Identify which cell holds the provided text, then report its [x, y] central coordinate. 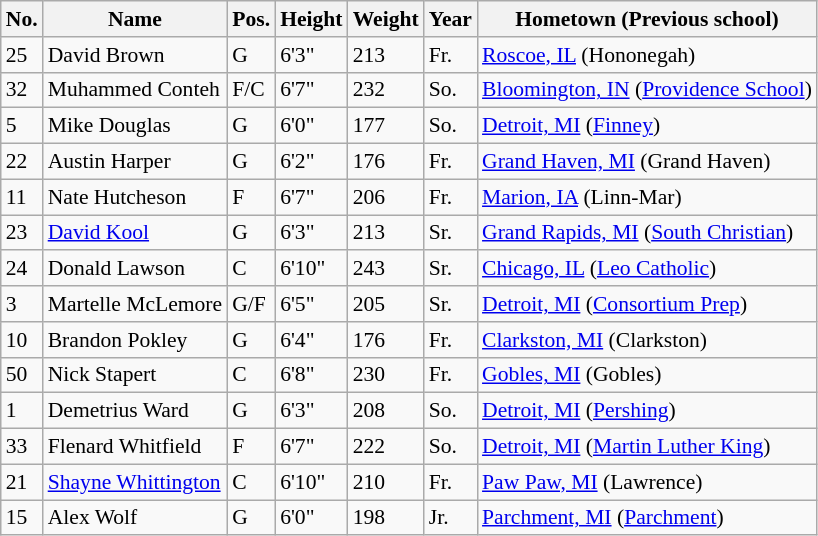
Gobles, MI (Gobles) [647, 375]
Alex Wolf [136, 518]
Clarkston, MI (Clarkston) [647, 340]
Chicago, IL (Leo Catholic) [647, 269]
Jr. [450, 518]
50 [22, 375]
Martelle McLemore [136, 304]
15 [22, 518]
Hometown (Previous school) [647, 19]
Detroit, MI (Martin Luther King) [647, 447]
24 [22, 269]
21 [22, 482]
230 [386, 375]
208 [386, 411]
1 [22, 411]
6'2" [311, 162]
Mike Douglas [136, 126]
206 [386, 197]
G/F [251, 304]
Flenard Whitfield [136, 447]
Year [450, 19]
David Brown [136, 55]
Marion, IA (Linn-Mar) [647, 197]
198 [386, 518]
Grand Rapids, MI (South Christian) [647, 233]
Austin Harper [136, 162]
232 [386, 90]
Nate Hutcheson [136, 197]
210 [386, 482]
32 [22, 90]
Weight [386, 19]
Nick Stapert [136, 375]
6'8" [311, 375]
Demetrius Ward [136, 411]
6'4" [311, 340]
10 [22, 340]
Paw Paw, MI (Lawrence) [647, 482]
Detroit, MI (Pershing) [647, 411]
25 [22, 55]
5 [22, 126]
243 [386, 269]
33 [22, 447]
Muhammed Conteh [136, 90]
No. [22, 19]
Brandon Pokley [136, 340]
222 [386, 447]
22 [22, 162]
Name [136, 19]
11 [22, 197]
Detroit, MI (Finney) [647, 126]
6'5" [311, 304]
Detroit, MI (Consortium Prep) [647, 304]
Shayne Whittington [136, 482]
Pos. [251, 19]
Parchment, MI (Parchment) [647, 518]
23 [22, 233]
Height [311, 19]
David Kool [136, 233]
3 [22, 304]
177 [386, 126]
Bloomington, IN (Providence School) [647, 90]
Roscoe, IL (Hononegah) [647, 55]
Grand Haven, MI (Grand Haven) [647, 162]
F/C [251, 90]
Donald Lawson [136, 269]
205 [386, 304]
